Pinpoint the cell where the given text exists, returning its (x, y) midpoint coordinate. 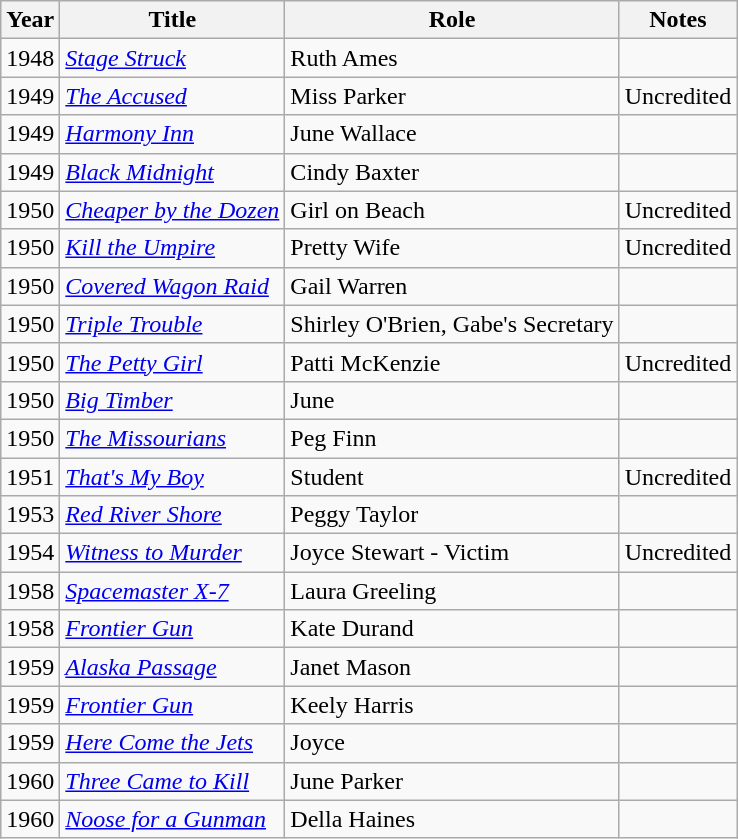
June Wallace (452, 134)
Pretty Wife (452, 248)
The Petty Girl (172, 362)
1953 (30, 515)
Joyce (452, 743)
Peg Finn (452, 438)
Harmony Inn (172, 134)
Three Came to Kill (172, 781)
Big Timber (172, 400)
Red River Shore (172, 515)
The Accused (172, 96)
Cindy Baxter (452, 172)
Keely Harris (452, 705)
Covered Wagon Raid (172, 286)
That's My Boy (172, 477)
Janet Mason (452, 667)
Kill the Umpire (172, 248)
1954 (30, 553)
Notes (678, 20)
Title (172, 20)
Here Come the Jets (172, 743)
June (452, 400)
Girl on Beach (452, 210)
Triple Trouble (172, 324)
Laura Greeling (452, 591)
1948 (30, 58)
Patti McKenzie (452, 362)
1951 (30, 477)
Shirley O'Brien, Gabe's Secretary (452, 324)
Gail Warren (452, 286)
Miss Parker (452, 96)
Role (452, 20)
Alaska Passage (172, 667)
June Parker (452, 781)
Year (30, 20)
Stage Struck (172, 58)
Peggy Taylor (452, 515)
Student (452, 477)
Ruth Ames (452, 58)
Spacemaster X-7 (172, 591)
The Missourians (172, 438)
Black Midnight (172, 172)
Noose for a Gunman (172, 819)
Cheaper by the Dozen (172, 210)
Joyce Stewart - Victim (452, 553)
Witness to Murder (172, 553)
Kate Durand (452, 629)
Della Haines (452, 819)
